Determine the (X, Y) coordinate at the center of the cell enclosing the given text.  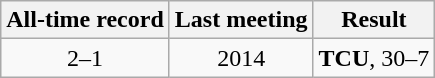
TCU, 30–7 (374, 58)
2014 (241, 58)
Result (374, 20)
2–1 (86, 58)
All-time record (86, 20)
Last meeting (241, 20)
